Extract the (X, Y) coordinate from the center of the cell holding the provided text.  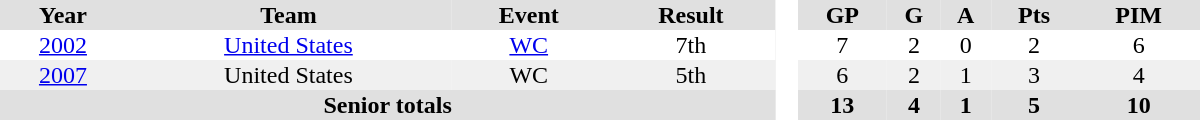
GP (842, 15)
10 (1138, 105)
Team (288, 15)
Result (692, 15)
Pts (1034, 15)
Senior totals (388, 105)
G (914, 15)
3 (1034, 75)
5 (1034, 105)
PIM (1138, 15)
Year (63, 15)
Event (529, 15)
13 (842, 105)
7 (842, 45)
0 (966, 45)
7th (692, 45)
5th (692, 75)
A (966, 15)
2002 (63, 45)
2007 (63, 75)
